Pinpoint the cell where the given text exists, returning its [x, y] midpoint coordinate. 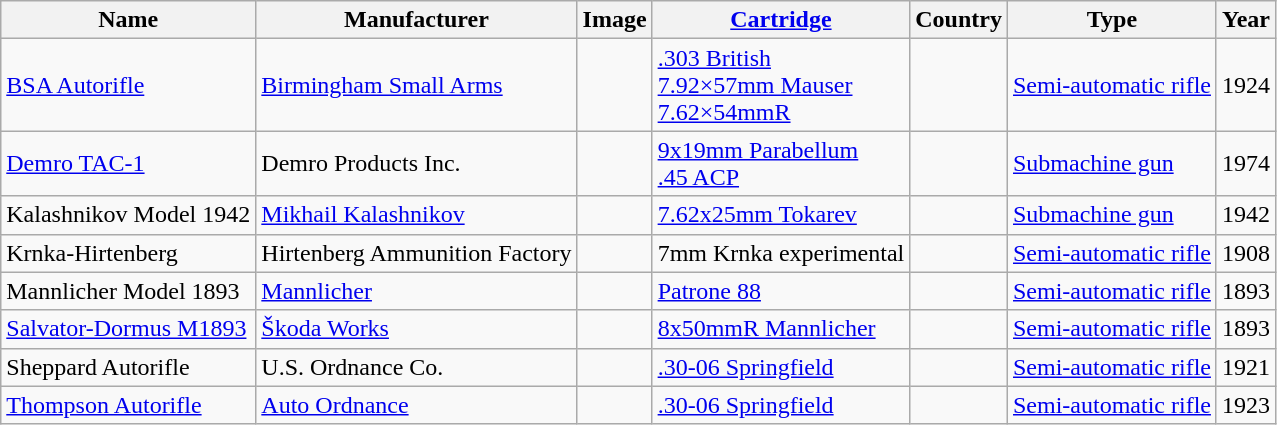
Patrone 88 [781, 291]
.303 British7.92×57mm Mauser7.62×54mmR [781, 85]
BSA Autorifle [128, 85]
Image [614, 20]
Mannlicher [416, 291]
Sheppard Autorifle [128, 367]
Hirtenberg Ammunition Factory [416, 253]
U.S. Ordnance Co. [416, 367]
Birmingham Small Arms [416, 85]
Type [1112, 20]
Name [128, 20]
Kalashnikov Model 1942 [128, 215]
1923 [1246, 405]
9x19mm Parabellum.45 ACP [781, 164]
1942 [1246, 215]
Country [959, 20]
8x50mmR Mannlicher [781, 329]
Demro Products Inc. [416, 164]
1921 [1246, 367]
Salvator-Dormus M1893 [128, 329]
Mannlicher Model 1893 [128, 291]
1924 [1246, 85]
1974 [1246, 164]
Krnka-Hirtenberg [128, 253]
Auto Ordnance [416, 405]
Mikhail Kalashnikov [416, 215]
Manufacturer [416, 20]
Year [1246, 20]
7mm Krnka experimental [781, 253]
Cartridge [781, 20]
7.62x25mm Tokarev [781, 215]
Thompson Autorifle [128, 405]
1908 [1246, 253]
Škoda Works [416, 329]
Demro TAC-1 [128, 164]
